Extract the (X, Y) coordinate from the center of the cell holding the provided text.  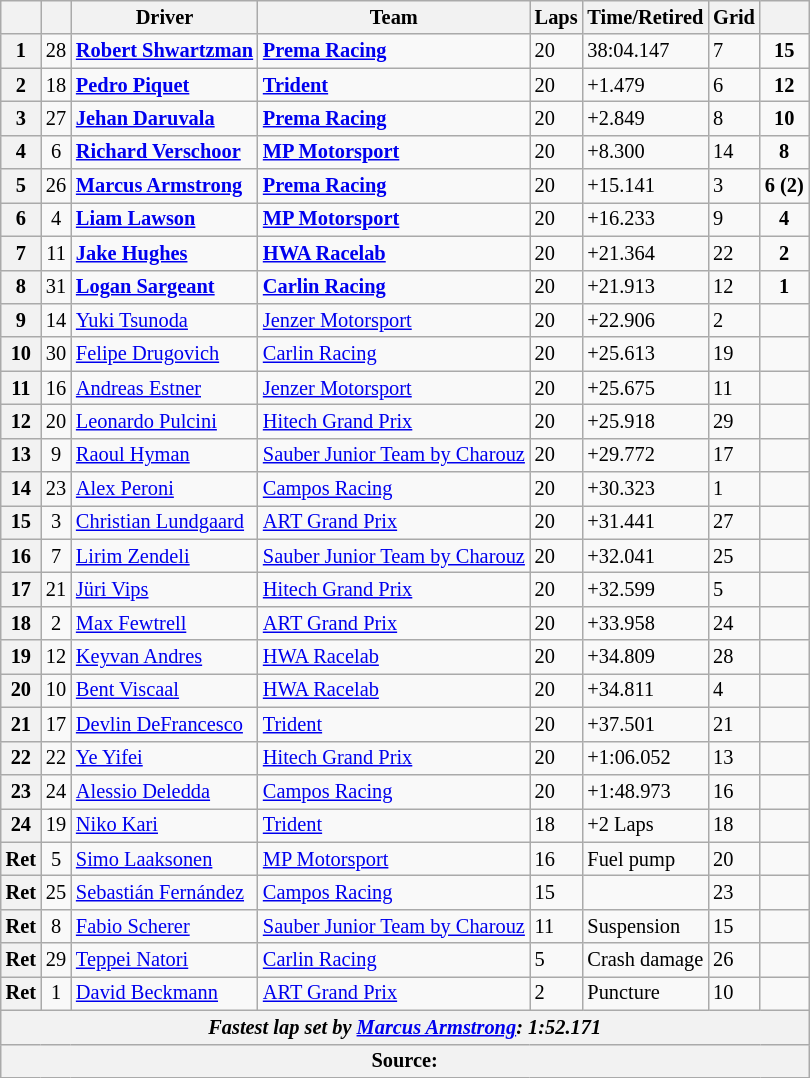
Simo Laaksonen (164, 859)
Suspension (645, 926)
+34.811 (645, 690)
Raoul Hyman (164, 455)
Jüri Vips (164, 589)
+16.233 (645, 219)
Yuki Tsunoda (164, 320)
+2.849 (645, 118)
Grid (734, 17)
+30.323 (645, 489)
+31.441 (645, 522)
Keyvan Andres (164, 657)
38:04.147 (645, 51)
Alessio Deledda (164, 791)
+32.041 (645, 556)
Teppei Natori (164, 960)
Sebastián Fernández (164, 892)
Max Fewtrell (164, 623)
Richard Verschoor (164, 152)
Laps (556, 17)
+37.501 (645, 724)
6 (2) (784, 186)
Lirim Zendeli (164, 556)
Pedro Piquet (164, 85)
+25.675 (645, 388)
Driver (164, 17)
+1.479 (645, 85)
Fabio Scherer (164, 926)
Crash damage (645, 960)
+33.958 (645, 623)
+1:06.052 (645, 758)
+29.772 (645, 455)
+21.913 (645, 287)
Bent Viscaal (164, 690)
+8.300 (645, 152)
Alex Peroni (164, 489)
Puncture (645, 993)
Marcus Armstrong (164, 186)
Devlin DeFrancesco (164, 724)
+25.613 (645, 354)
+1:48.973 (645, 791)
Liam Lawson (164, 219)
+2 Laps (645, 825)
Leonardo Pulcini (164, 421)
+34.809 (645, 657)
Jehan Daruvala (164, 118)
30 (56, 354)
Christian Lundgaard (164, 522)
+25.918 (645, 421)
Andreas Estner (164, 388)
+22.906 (645, 320)
Fastest lap set by Marcus Armstrong: 1:52.171 (405, 1027)
Felipe Drugovich (164, 354)
Logan Sargeant (164, 287)
Robert Shwartzman (164, 51)
Time/Retired (645, 17)
Fuel pump (645, 859)
Ye Yifei (164, 758)
Niko Kari (164, 825)
+32.599 (645, 589)
Jake Hughes (164, 253)
+21.364 (645, 253)
Source: (405, 1061)
+15.141 (645, 186)
Team (394, 17)
31 (56, 287)
David Beckmann (164, 993)
